Scan for the cell matching the given text and deliver its [X, Y] coordinate at center. 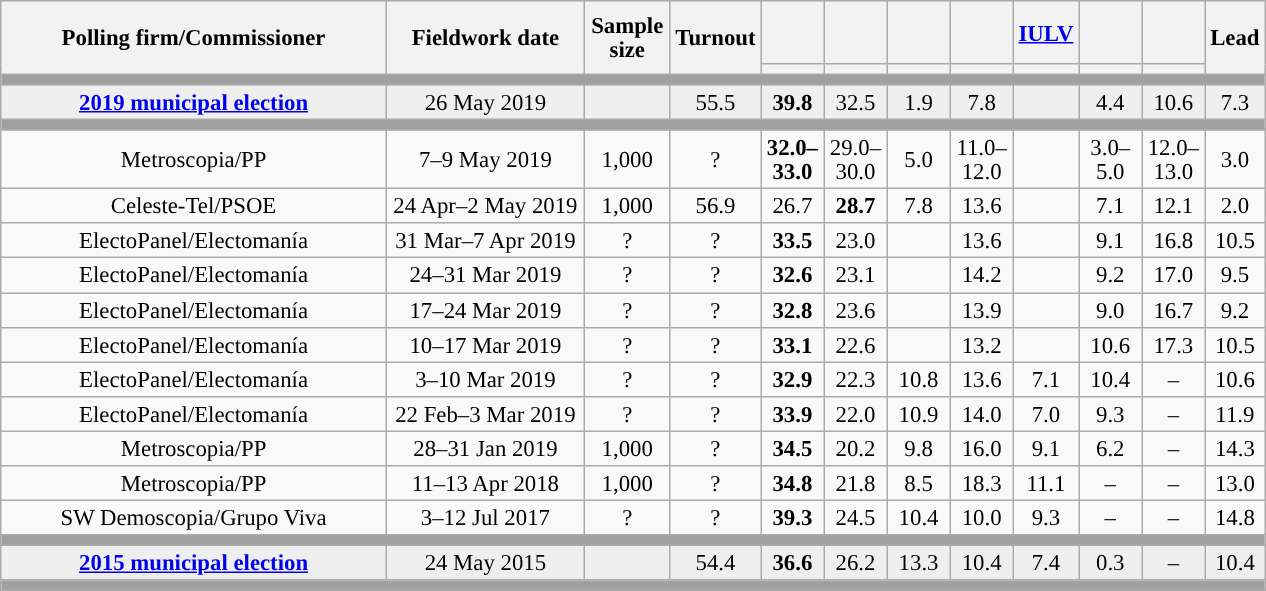
Polling firm/Commissioner [194, 38]
39.8 [792, 102]
10.8 [918, 380]
Lead [1235, 38]
55.5 [716, 102]
SW Demoscopia/Grupo Viva [194, 518]
12.0–13.0 [1174, 160]
31 Mar–7 Apr 2019 [485, 242]
16.8 [1174, 242]
24 May 2015 [485, 562]
28.7 [856, 206]
18.3 [982, 484]
Sample size [627, 38]
20.2 [856, 448]
2015 municipal election [194, 562]
11.1 [1046, 484]
10–17 Mar 2019 [485, 344]
36.6 [792, 562]
10.0 [982, 518]
28–31 Jan 2019 [485, 448]
5.0 [918, 160]
33.5 [792, 242]
IULV [1046, 32]
7.4 [1046, 562]
24.5 [856, 518]
7.3 [1235, 102]
32.9 [792, 380]
34.5 [792, 448]
17–24 Mar 2019 [485, 310]
10.9 [918, 414]
7–9 May 2019 [485, 160]
56.9 [716, 206]
33.9 [792, 414]
26.2 [856, 562]
22.0 [856, 414]
7.0 [1046, 414]
23.0 [856, 242]
34.8 [792, 484]
3.0 [1235, 160]
Fieldwork date [485, 38]
6.2 [1110, 448]
23.6 [856, 310]
Celeste-Tel/PSOE [194, 206]
17.0 [1174, 276]
13.9 [982, 310]
26.7 [792, 206]
2019 municipal election [194, 102]
33.1 [792, 344]
1.9 [918, 102]
8.5 [918, 484]
22 Feb–3 Mar 2019 [485, 414]
13.2 [982, 344]
26 May 2019 [485, 102]
16.7 [1174, 310]
21.8 [856, 484]
0.3 [1110, 562]
3.0–5.0 [1110, 160]
4.4 [1110, 102]
22.6 [856, 344]
24 Apr–2 May 2019 [485, 206]
2.0 [1235, 206]
11–13 Apr 2018 [485, 484]
13.3 [918, 562]
29.0–30.0 [856, 160]
14.3 [1235, 448]
22.3 [856, 380]
39.3 [792, 518]
32.5 [856, 102]
14.2 [982, 276]
9.5 [1235, 276]
23.1 [856, 276]
13.0 [1235, 484]
9.8 [918, 448]
Turnout [716, 38]
3–12 Jul 2017 [485, 518]
32.8 [792, 310]
14.0 [982, 414]
16.0 [982, 448]
32.6 [792, 276]
54.4 [716, 562]
32.0–33.0 [792, 160]
12.1 [1174, 206]
11.9 [1235, 414]
9.0 [1110, 310]
3–10 Mar 2019 [485, 380]
14.8 [1235, 518]
17.3 [1174, 344]
24–31 Mar 2019 [485, 276]
11.0–12.0 [982, 160]
